Determine the [x, y] coordinate at the center of the cell enclosing the given text.  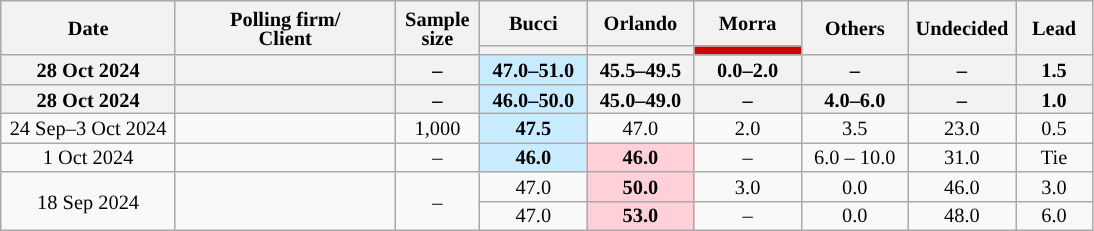
Polling firm/Client [285, 28]
0.5 [1054, 128]
6.0 [1054, 216]
Lead [1054, 28]
1,000 [438, 128]
45.5–49.5 [640, 70]
Others [854, 28]
31.0 [962, 156]
Sample size [438, 28]
50.0 [640, 186]
6.0 – 10.0 [854, 156]
1 Oct 2024 [88, 156]
53.0 [640, 216]
1.0 [1054, 98]
46.0–50.0 [534, 98]
47.5 [534, 128]
24 Sep–3 Oct 2024 [88, 128]
4.0–6.0 [854, 98]
18 Sep 2024 [88, 201]
47.0–51.0 [534, 70]
45.0–49.0 [640, 98]
1.5 [1054, 70]
Orlando [640, 22]
2.0 [748, 128]
23.0 [962, 128]
Undecided [962, 28]
3.5 [854, 128]
Date [88, 28]
Tie [1054, 156]
Morra [748, 22]
Bucci [534, 22]
48.0 [962, 216]
0.0–2.0 [748, 70]
